Provide the [x, y] coordinate of the cell's center where the given text is located.  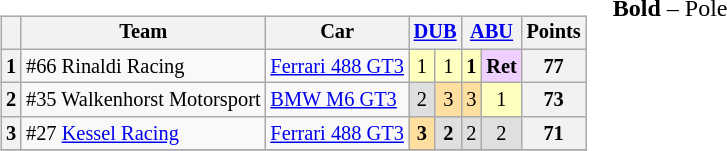
#27 Kessel Racing [143, 134]
#35 Walkenhorst Motorsport [143, 100]
Ret [501, 66]
71 [554, 134]
DUB [436, 33]
Points [554, 33]
#66 Rinaldi Racing [143, 66]
77 [554, 66]
BMW M6 GT3 [336, 100]
Team [143, 33]
73 [554, 100]
ABU [491, 33]
Car [336, 33]
